Capture the cell that displays the provided text and extract its [X, Y] central coordinate. 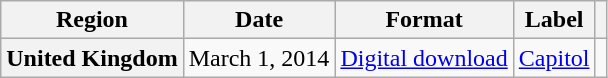
Capitol [554, 58]
Date [259, 20]
United Kingdom [92, 58]
Region [92, 20]
March 1, 2014 [259, 58]
Digital download [424, 58]
Format [424, 20]
Label [554, 20]
